Scan for the cell matching the given text and deliver its [X, Y] coordinate at center. 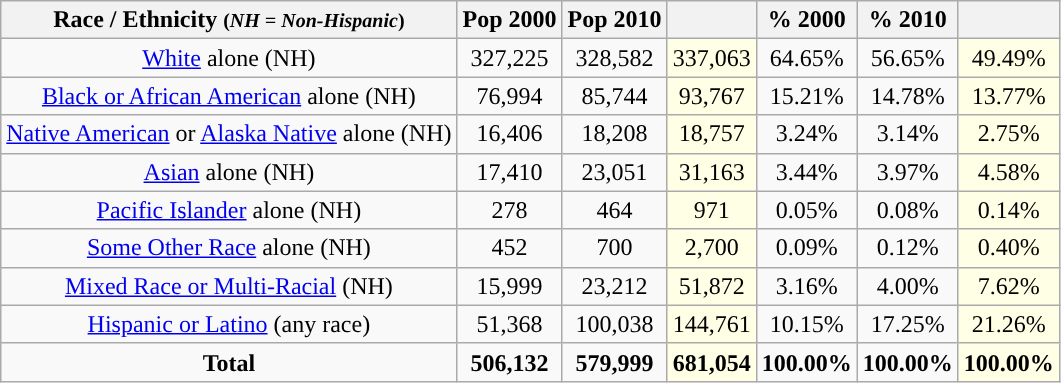
4.58% [1008, 172]
0.08% [908, 210]
327,225 [510, 58]
3.16% [806, 286]
Pop 2010 [614, 20]
15,999 [510, 286]
3.24% [806, 134]
Race / Ethnicity (NH = Non-Hispanic) [229, 20]
49.49% [1008, 58]
17.25% [908, 324]
7.62% [1008, 286]
681,054 [712, 362]
18,208 [614, 134]
464 [614, 210]
56.65% [908, 58]
328,582 [614, 58]
85,744 [614, 96]
971 [712, 210]
3.44% [806, 172]
2.75% [1008, 134]
452 [510, 248]
% 2000 [806, 20]
14.78% [908, 96]
Hispanic or Latino (any race) [229, 324]
21.26% [1008, 324]
13.77% [1008, 96]
Mixed Race or Multi-Racial (NH) [229, 286]
4.00% [908, 286]
% 2010 [908, 20]
64.65% [806, 58]
23,212 [614, 286]
51,368 [510, 324]
0.12% [908, 248]
700 [614, 248]
Black or African American alone (NH) [229, 96]
100,038 [614, 324]
579,999 [614, 362]
93,767 [712, 96]
0.14% [1008, 210]
17,410 [510, 172]
0.09% [806, 248]
51,872 [712, 286]
31,163 [712, 172]
Pop 2000 [510, 20]
Some Other Race alone (NH) [229, 248]
23,051 [614, 172]
0.40% [1008, 248]
3.97% [908, 172]
76,994 [510, 96]
278 [510, 210]
0.05% [806, 210]
Pacific Islander alone (NH) [229, 210]
10.15% [806, 324]
2,700 [712, 248]
Asian alone (NH) [229, 172]
144,761 [712, 324]
15.21% [806, 96]
506,132 [510, 362]
16,406 [510, 134]
18,757 [712, 134]
Total [229, 362]
337,063 [712, 58]
Native American or Alaska Native alone (NH) [229, 134]
White alone (NH) [229, 58]
3.14% [908, 134]
